Find where the given text appears and provide that cell's center as [X, Y] coordinate. 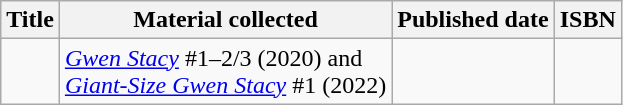
Gwen Stacy #1–2/3 (2020) andGiant-Size Gwen Stacy #1 (2022) [225, 72]
Material collected [225, 20]
Published date [473, 20]
Title [30, 20]
ISBN [588, 20]
